Detect which cell encompasses the target text, then output its (x, y) center coordinate. 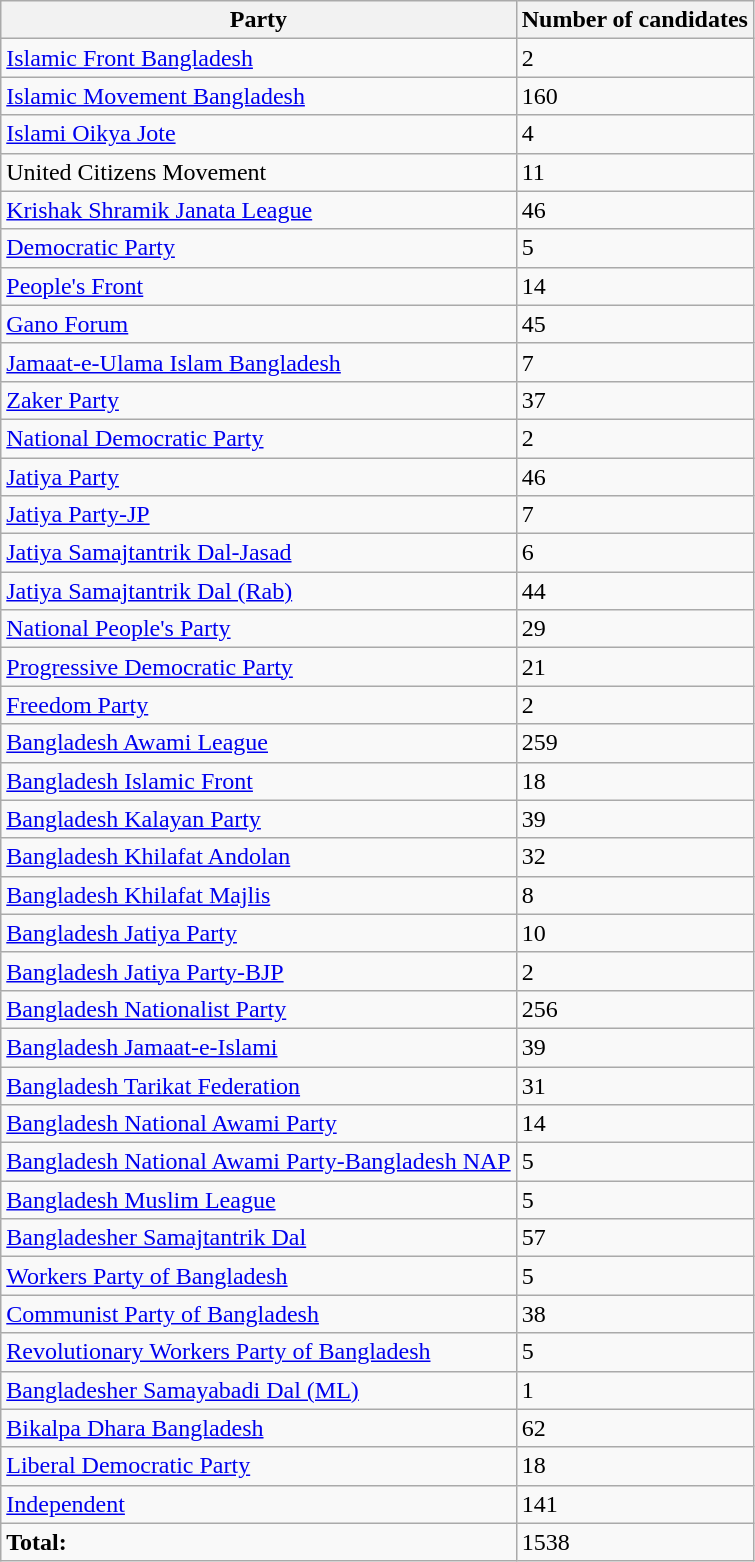
10 (634, 933)
141 (634, 1504)
256 (634, 1009)
United Citizens Movement (258, 172)
Bangladesh Kalayan Party (258, 819)
People's Front (258, 286)
Bangladesh Tarikat Federation (258, 1085)
Islami Oikya Jote (258, 134)
Jatiya Samajtantrik Dal-Jasad (258, 553)
1538 (634, 1542)
Revolutionary Workers Party of Bangladesh (258, 1352)
Bangladesh National Awami Party (258, 1124)
160 (634, 96)
Islamic Front Bangladesh (258, 58)
Bangladesher Samayabadi Dal (ML) (258, 1390)
National People's Party (258, 629)
31 (634, 1085)
Bangladesh Islamic Front (258, 781)
45 (634, 324)
Bangladesh Jatiya Party (258, 933)
Bangladesh Nationalist Party (258, 1009)
29 (634, 629)
Number of candidates (634, 20)
1 (634, 1390)
Jamaat-e-Ulama Islam Bangladesh (258, 362)
Bangladesh Jamaat-e-Islami (258, 1047)
Bangladesh Jatiya Party-BJP (258, 971)
11 (634, 172)
Jatiya Samajtantrik Dal (Rab) (258, 591)
32 (634, 857)
259 (634, 743)
Communist Party of Bangladesh (258, 1314)
Liberal Democratic Party (258, 1466)
37 (634, 400)
Bangladesh Muslim League (258, 1200)
Total: (258, 1542)
Independent (258, 1504)
57 (634, 1238)
8 (634, 895)
6 (634, 553)
21 (634, 667)
Progressive Democratic Party (258, 667)
Bangladesh Khilafat Andolan (258, 857)
38 (634, 1314)
Bangladesh Awami League (258, 743)
Jatiya Party-JP (258, 515)
Jatiya Party (258, 477)
Bangladesh Khilafat Majlis (258, 895)
62 (634, 1428)
Krishak Shramik Janata League (258, 210)
44 (634, 591)
Party (258, 20)
Islamic Movement Bangladesh (258, 96)
Freedom Party (258, 705)
Bangladesher Samajtantrik Dal (258, 1238)
Democratic Party (258, 248)
Bikalpa Dhara Bangladesh (258, 1428)
Bangladesh National Awami Party-Bangladesh NAP (258, 1162)
Zaker Party (258, 400)
Gano Forum (258, 324)
National Democratic Party (258, 438)
4 (634, 134)
Workers Party of Bangladesh (258, 1276)
